Identify which cell holds the provided text, then report its (X, Y) central coordinate. 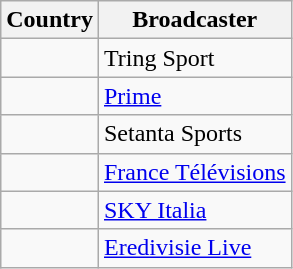
Broadcaster (194, 20)
Eredivisie Live (194, 248)
France Télévisions (194, 172)
Tring Sport (194, 58)
Prime (194, 96)
Setanta Sports (194, 134)
SKY Italia (194, 210)
Country (50, 20)
